Scan for the cell matching the given text and deliver its [X, Y] coordinate at center. 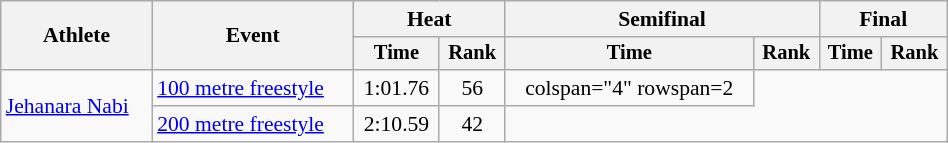
100 metre freestyle [252, 88]
1:01.76 [396, 88]
200 metre freestyle [252, 124]
56 [472, 88]
Heat [429, 19]
Jehanara Nabi [76, 106]
Event [252, 36]
Semifinal [662, 19]
Final [883, 19]
colspan="4" rowspan=2 [629, 88]
2:10.59 [396, 124]
42 [472, 124]
Athlete [76, 36]
